Scan for the cell matching the given text and deliver its (x, y) coordinate at center. 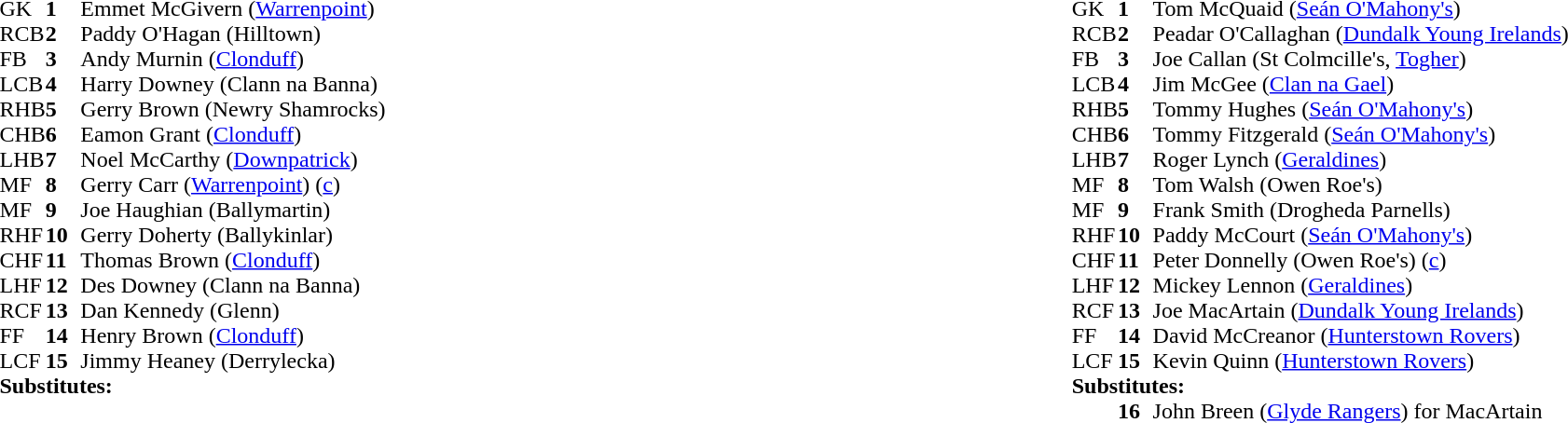
Andy Murnin (Clonduff) (233, 60)
Des Downey (Clann na Banna) (233, 285)
Noel McCarthy (Downpatrick) (233, 160)
Gerry Carr (Warrenpoint) (c) (233, 184)
Paddy O'Hagan (Hilltown) (233, 34)
Harry Downey (Clann na Banna) (233, 84)
Eamon Grant (Clonduff) (233, 134)
Gerry Doherty (Ballykinlar) (233, 235)
Henry Brown (Clonduff) (233, 335)
Jimmy Heaney (Derrylecka) (233, 362)
Joe Haughian (Ballymartin) (233, 211)
Dan Kennedy (Glenn) (233, 311)
Substitutes: (193, 386)
Thomas Brown (Clonduff) (233, 261)
Gerry Brown (Newry Shamrocks) (233, 110)
